Return the (X, Y) coordinate for the center point of the cell that contains the specified text.  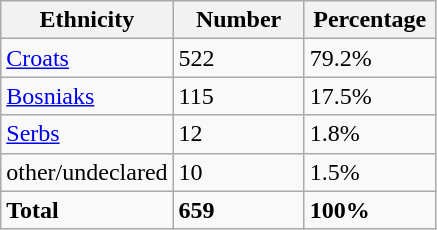
100% (370, 210)
Ethnicity (87, 20)
17.5% (370, 96)
Serbs (87, 134)
Percentage (370, 20)
659 (238, 210)
1.8% (370, 134)
1.5% (370, 172)
10 (238, 172)
Total (87, 210)
Croats (87, 58)
79.2% (370, 58)
Bosniaks (87, 96)
115 (238, 96)
12 (238, 134)
Number (238, 20)
522 (238, 58)
other/undeclared (87, 172)
